Provide the [X, Y] coordinate of the cell's center where the given text is located.  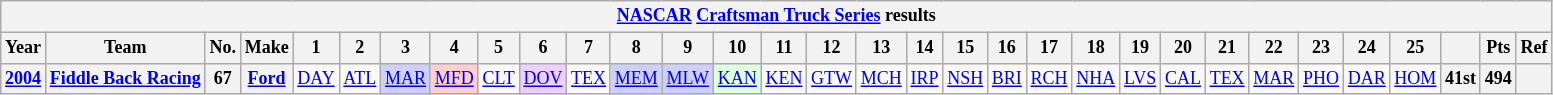
6 [543, 48]
7 [589, 48]
24 [1366, 48]
ATL [360, 78]
KAN [737, 78]
25 [1416, 48]
MFD [454, 78]
12 [832, 48]
16 [1008, 48]
8 [636, 48]
DOV [543, 78]
13 [881, 48]
DAY [316, 78]
23 [1322, 48]
RCH [1049, 78]
4 [454, 48]
14 [924, 48]
18 [1096, 48]
Team [125, 48]
494 [1498, 78]
KEN [784, 78]
Fiddle Back Racing [125, 78]
20 [1184, 48]
NSH [966, 78]
Ford [266, 78]
11 [784, 48]
9 [688, 48]
19 [1140, 48]
HOM [1416, 78]
IRP [924, 78]
17 [1049, 48]
Ref [1534, 48]
5 [498, 48]
41st [1461, 78]
67 [222, 78]
22 [1274, 48]
CLT [498, 78]
CAL [1184, 78]
2 [360, 48]
10 [737, 48]
3 [406, 48]
LVS [1140, 78]
DAR [1366, 78]
Make [266, 48]
PHO [1322, 78]
BRI [1008, 78]
MCH [881, 78]
NASCAR Craftsman Truck Series results [776, 16]
GTW [832, 78]
Pts [1498, 48]
1 [316, 48]
Year [24, 48]
NHA [1096, 78]
MEM [636, 78]
15 [966, 48]
21 [1227, 48]
No. [222, 48]
2004 [24, 78]
MLW [688, 78]
